Locate the cell with the specified text and output its [x, y] center coordinate. 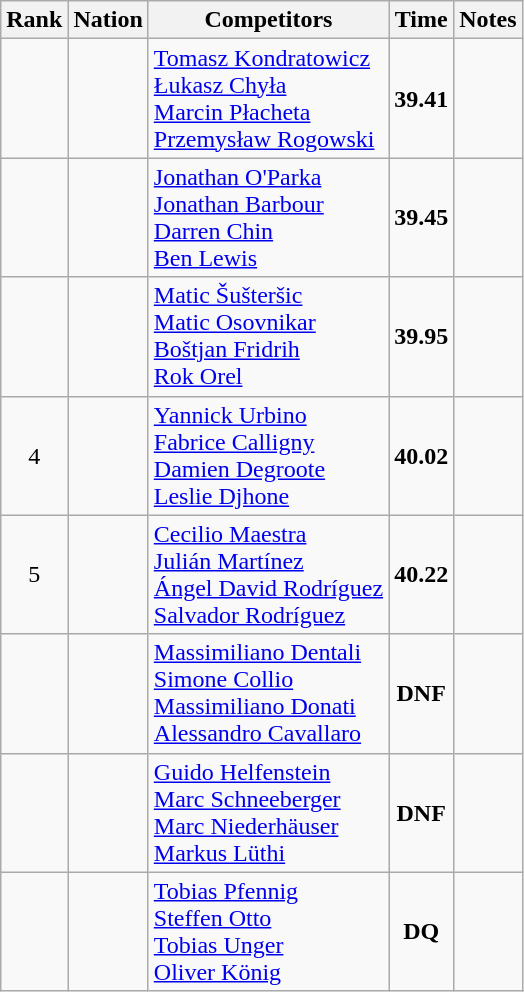
Yannick UrbinoFabrice CallignyDamien DegrooteLeslie Djhone [268, 456]
Massimiliano DentaliSimone CollioMassimiliano DonatiAlessandro Cavallaro [268, 694]
Rank [34, 20]
39.95 [422, 336]
Cecilio MaestraJulián MartínezÁngel David RodríguezSalvador Rodríguez [268, 574]
Jonathan O'ParkaJonathan BarbourDarren ChinBen Lewis [268, 218]
Guido HelfensteinMarc SchneebergerMarc NiederhäuserMarkus Lüthi [268, 812]
5 [34, 574]
Nation [108, 20]
Matic ŠušteršicMatic OsovnikarBoštjan FridrihRok Orel [268, 336]
40.02 [422, 456]
Notes [488, 20]
39.45 [422, 218]
39.41 [422, 98]
Tomasz KondratowiczŁukasz ChyłaMarcin PłachetaPrzemysław Rogowski [268, 98]
DQ [422, 932]
Tobias PfennigSteffen OttoTobias UngerOliver König [268, 932]
Time [422, 20]
Competitors [268, 20]
40.22 [422, 574]
4 [34, 456]
